Find where the given text appears and provide that cell's center as (X, Y) coordinate. 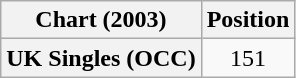
Position (248, 20)
UK Singles (OCC) (101, 58)
Chart (2003) (101, 20)
151 (248, 58)
